Locate the cell with the specified text and output its [X, Y] center coordinate. 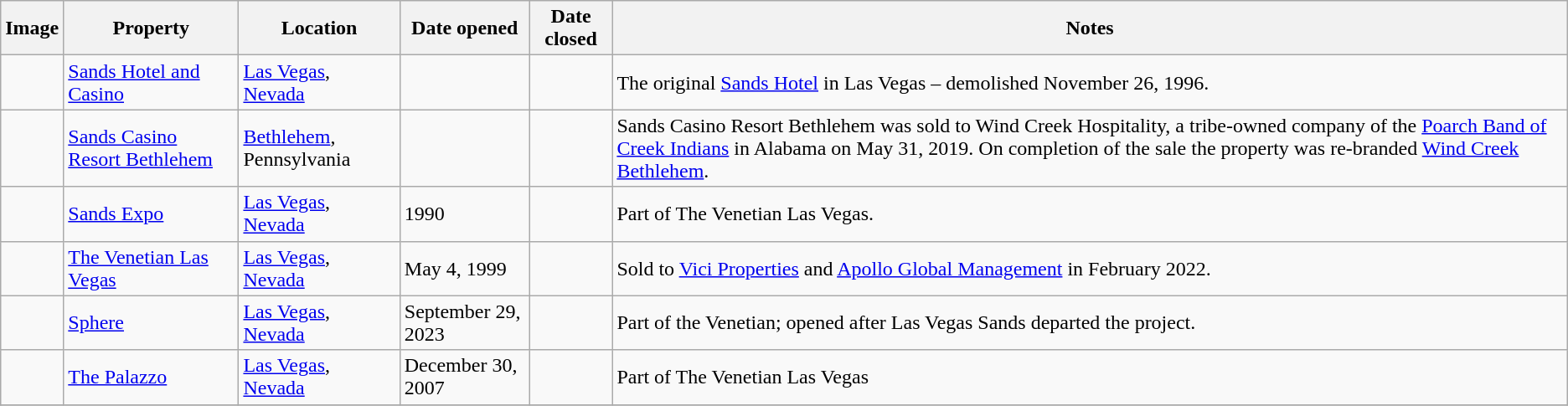
December 30, 2007 [464, 377]
September 29, 2023 [464, 323]
Part of the Venetian; opened after Las Vegas Sands departed the project. [1090, 323]
Sold to Vici Properties and Apollo Global Management in February 2022. [1090, 268]
Sands Expo [151, 214]
Bethlehem, Pennsylvania [319, 148]
Date closed [571, 28]
Sands Casino Resort Bethlehem [151, 148]
The original Sands Hotel in Las Vegas – demolished November 26, 1996. [1090, 82]
May 4, 1999 [464, 268]
1990 [464, 214]
Notes [1090, 28]
Location [319, 28]
The Venetian Las Vegas [151, 268]
Image [32, 28]
Property [151, 28]
The Palazzo [151, 377]
Date opened [464, 28]
Part of The Venetian Las Vegas [1090, 377]
Sands Hotel and Casino [151, 82]
Sphere [151, 323]
Part of The Venetian Las Vegas. [1090, 214]
